Search for the cell housing the specified text and yield its (X, Y) center coordinate. 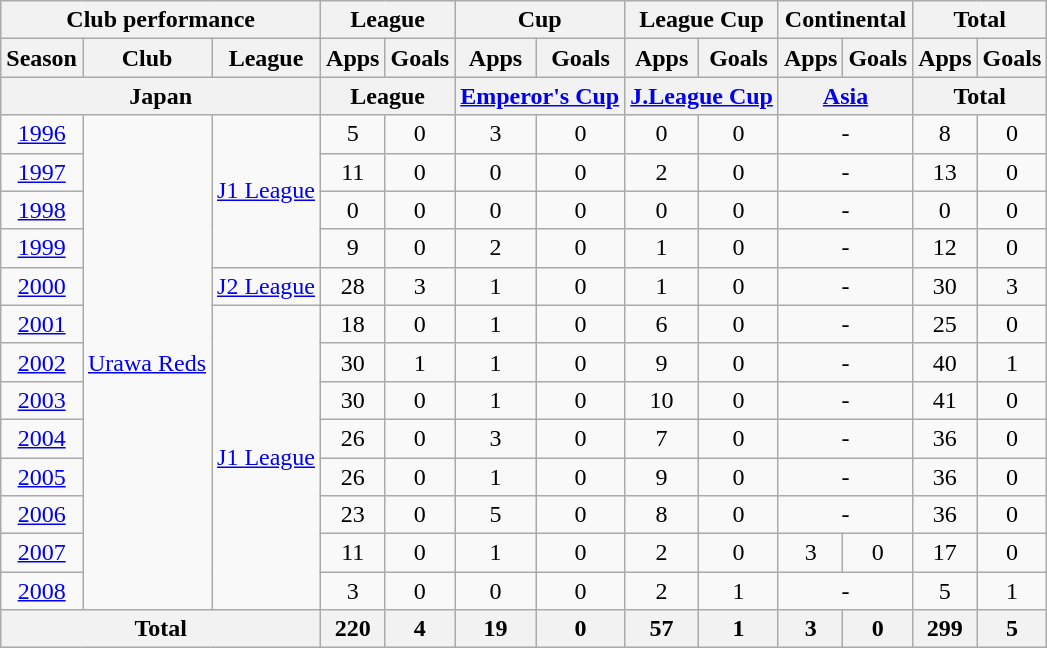
2004 (42, 438)
Season (42, 58)
299 (945, 629)
Emperor's Cup (540, 96)
40 (945, 362)
6 (662, 324)
2007 (42, 553)
Club performance (161, 20)
19 (496, 629)
23 (353, 515)
12 (945, 248)
1997 (42, 172)
17 (945, 553)
Asia (845, 96)
League Cup (702, 20)
2003 (42, 400)
Cup (540, 20)
Japan (161, 96)
220 (353, 629)
2001 (42, 324)
1998 (42, 210)
18 (353, 324)
1999 (42, 248)
Continental (845, 20)
Club (146, 58)
2005 (42, 477)
2002 (42, 362)
2000 (42, 286)
Urawa Reds (146, 362)
J2 League (266, 286)
J.League Cup (702, 96)
2006 (42, 515)
57 (662, 629)
10 (662, 400)
41 (945, 400)
1996 (42, 134)
7 (662, 438)
25 (945, 324)
28 (353, 286)
2008 (42, 591)
4 (420, 629)
13 (945, 172)
